Determine the [x, y] coordinate at the center of the cell enclosing the given text.  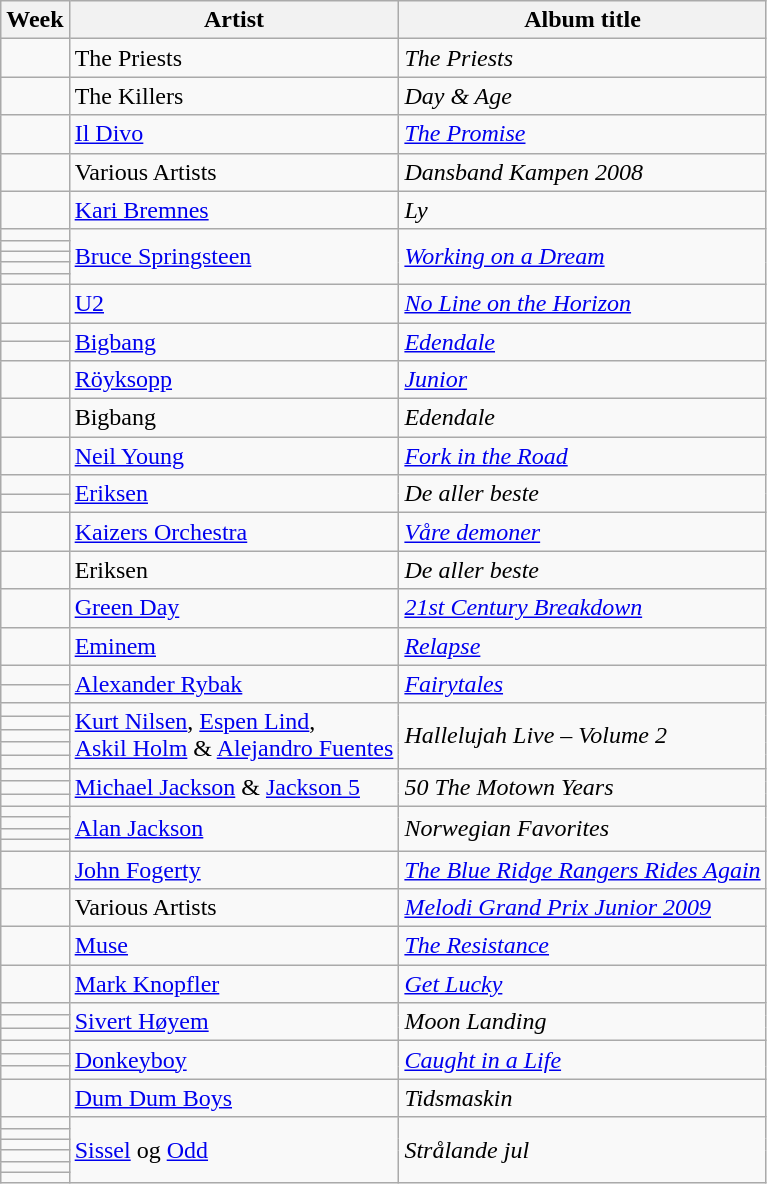
The Resistance [582, 946]
Moon Landing [582, 1022]
Alexander Rybak [234, 684]
21st Century Breakdown [582, 608]
Working on a Dream [582, 256]
Kurt Nilsen, Espen Lind, Askil Holm & Alejandro Fuentes [234, 736]
The Promise [582, 134]
Fork in the Road [582, 456]
Relapse [582, 646]
Norwegian Favorites [582, 828]
No Line on the Horizon [582, 303]
Album title [582, 20]
Hallelujah Live – Volume 2 [582, 736]
Röyksopp [234, 380]
Get Lucky [582, 984]
Neil Young [234, 456]
Kari Bremnes [234, 210]
Donkeyboy [234, 1060]
The Killers [234, 96]
Dansband Kampen 2008 [582, 172]
Eminem [234, 646]
Muse [234, 946]
Junior [582, 380]
Våre demoner [582, 532]
Bruce Springsteen [234, 256]
U2 [234, 303]
Mark Knopfler [234, 984]
Melodi Grand Prix Junior 2009 [582, 908]
Fairytales [582, 684]
Michael Jackson & Jackson 5 [234, 787]
John Fogerty [234, 869]
Strålande jul [582, 1150]
Green Day [234, 608]
Artist [234, 20]
Dum Dum Boys [234, 1098]
Alan Jackson [234, 828]
Il Divo [234, 134]
Ly [582, 210]
Week [35, 20]
Kaizers Orchestra [234, 532]
Sissel og Odd [234, 1150]
Sivert Høyem [234, 1022]
The Blue Ridge Rangers Rides Again [582, 869]
50 The Motown Years [582, 787]
Day & Age [582, 96]
Caught in a Life [582, 1060]
Tidsmaskin [582, 1098]
